Capture the cell that displays the provided text and extract its [X, Y] central coordinate. 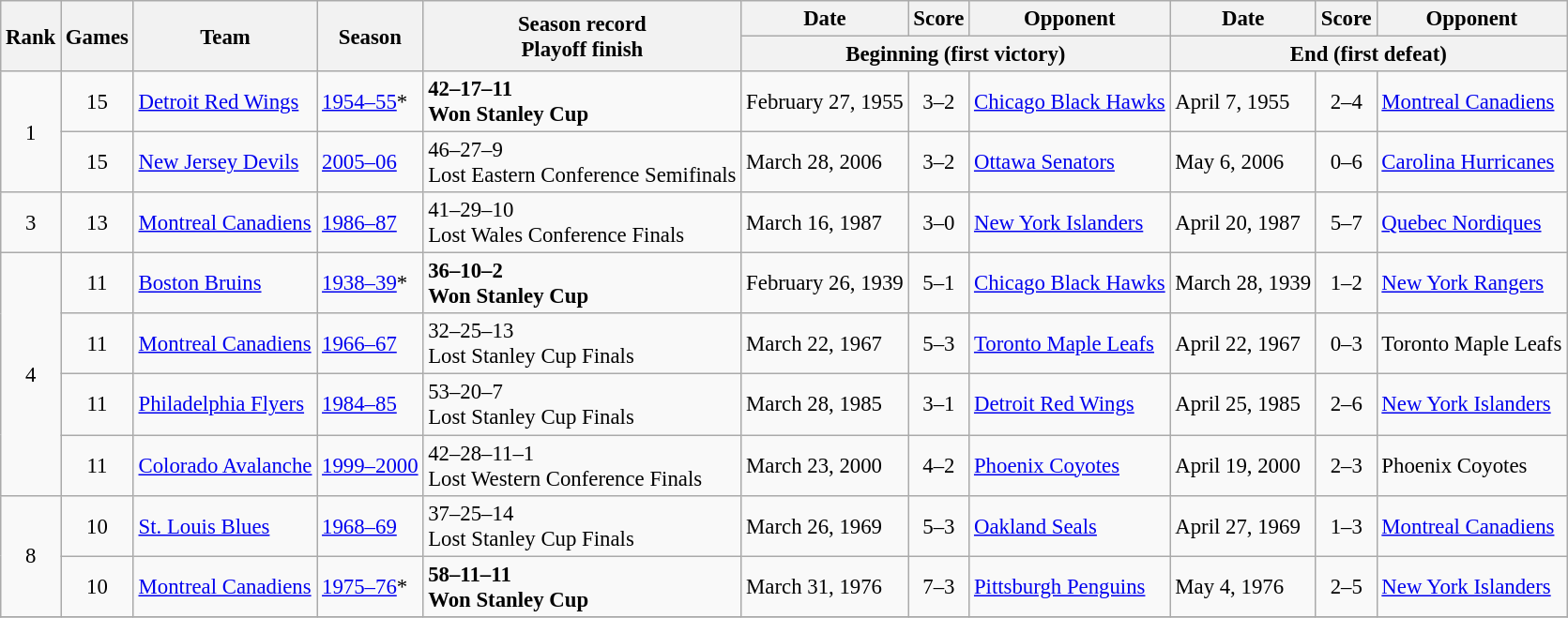
2–6 [1346, 405]
March 31, 1976 [825, 587]
32–25–13Lost Stanley Cup Finals [582, 343]
1999–2000 [370, 465]
May 4, 1976 [1242, 587]
April 19, 2000 [1242, 465]
March 28, 2006 [825, 163]
End (first defeat) [1368, 54]
February 27, 1955 [825, 101]
1954–55* [370, 101]
March 28, 1985 [825, 405]
3 [31, 223]
37–25–14Lost Stanley Cup Finals [582, 525]
April 25, 1985 [1242, 405]
42–28–11–1Lost Western Conference Finals [582, 465]
1938–39* [370, 283]
2005–06 [370, 163]
Philadelphia Flyers [225, 405]
41–29–10Lost Wales Conference Finals [582, 223]
March 26, 1969 [825, 525]
7–3 [938, 587]
St. Louis Blues [225, 525]
1986–87 [370, 223]
4 [31, 374]
May 6, 2006 [1242, 163]
April 22, 1967 [1242, 343]
Oakland Seals [1070, 525]
5–7 [1346, 223]
46–27–9Lost Eastern Conference Semifinals [582, 163]
4–2 [938, 465]
1–3 [1346, 525]
13 [98, 223]
1–2 [1346, 283]
Ottawa Senators [1070, 163]
1 [31, 131]
Beginning (first victory) [955, 54]
42–17–11Won Stanley Cup [582, 101]
0–6 [1346, 163]
Season [370, 36]
March 23, 2000 [825, 465]
2–4 [1346, 101]
Team [225, 36]
5–1 [938, 283]
April 7, 1955 [1242, 101]
February 26, 1939 [825, 283]
1975–76* [370, 587]
58–11–11Won Stanley Cup [582, 587]
New Jersey Devils [225, 163]
March 16, 1987 [825, 223]
3–0 [938, 223]
Carolina Hurricanes [1471, 163]
0–3 [1346, 343]
8 [31, 555]
April 27, 1969 [1242, 525]
New York Rangers [1471, 283]
53–20–7Lost Stanley Cup Finals [582, 405]
Pittsburgh Penguins [1070, 587]
Colorado Avalanche [225, 465]
Boston Bruins [225, 283]
3–1 [938, 405]
36–10–2Won Stanley Cup [582, 283]
2–3 [1346, 465]
Rank [31, 36]
March 28, 1939 [1242, 283]
March 22, 1967 [825, 343]
Season recordPlayoff finish [582, 36]
Games [98, 36]
April 20, 1987 [1242, 223]
2–5 [1346, 587]
1968–69 [370, 525]
1984–85 [370, 405]
1966–67 [370, 343]
Quebec Nordiques [1471, 223]
